Return the (x, y) coordinate for the center point of the cell that contains the specified text.  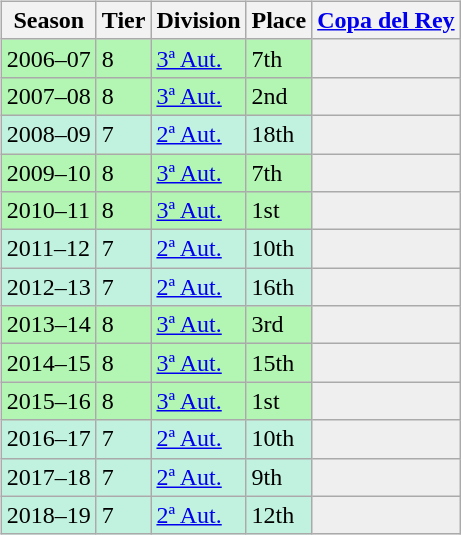
2014–15 (48, 363)
Place (279, 20)
2009–10 (48, 173)
16th (279, 287)
2015–16 (48, 401)
Season (48, 20)
2007–08 (48, 96)
3rd (279, 325)
2018–19 (48, 515)
9th (279, 477)
2016–17 (48, 439)
2006–07 (48, 58)
2013–14 (48, 325)
Tier (124, 20)
Copa del Rey (386, 20)
2017–18 (48, 477)
Division (198, 20)
2011–12 (48, 249)
2nd (279, 96)
15th (279, 363)
18th (279, 134)
2012–13 (48, 287)
2008–09 (48, 134)
2010–11 (48, 211)
12th (279, 515)
